Locate the cell with the specified text and output its [X, Y] center coordinate. 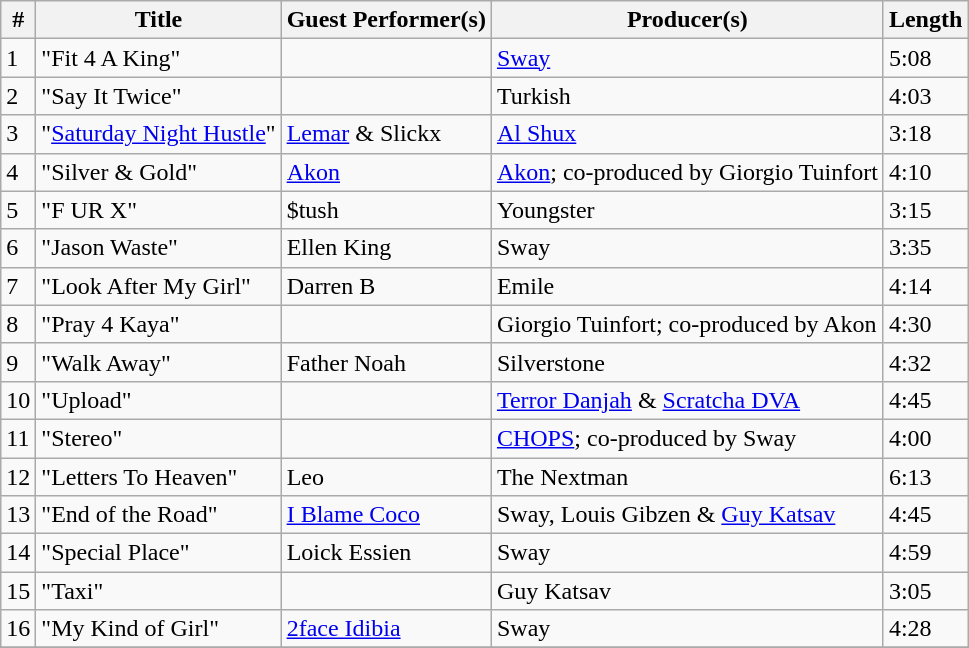
Guy Katsav [687, 591]
6 [18, 248]
16 [18, 629]
Producer(s) [687, 20]
6:13 [925, 477]
"Special Place" [158, 553]
"Look After My Girl" [158, 286]
4:10 [925, 172]
3 [18, 134]
4:03 [925, 96]
Title [158, 20]
Sway, Louis Gibzen & Guy Katsav [687, 515]
8 [18, 324]
"Jason Waste" [158, 248]
12 [18, 477]
Akon [386, 172]
15 [18, 591]
Lemar & Slickx [386, 134]
"Upload" [158, 400]
"End of the Road" [158, 515]
10 [18, 400]
Youngster [687, 210]
9 [18, 362]
4:30 [925, 324]
3:15 [925, 210]
"Silver & Gold" [158, 172]
"Taxi" [158, 591]
Silverstone [687, 362]
"Fit 4 A King" [158, 58]
# [18, 20]
11 [18, 438]
"Walk Away" [158, 362]
"Stereo" [158, 438]
Ellen King [386, 248]
"Pray 4 Kaya" [158, 324]
4:32 [925, 362]
7 [18, 286]
5 [18, 210]
Length [925, 20]
14 [18, 553]
4:00 [925, 438]
CHOPS; co-produced by Sway [687, 438]
1 [18, 58]
4 [18, 172]
"My Kind of Girl" [158, 629]
"F UR X" [158, 210]
3:18 [925, 134]
4:28 [925, 629]
2 [18, 96]
2face Idibia [386, 629]
Leo [386, 477]
4:14 [925, 286]
Emile [687, 286]
Al Shux [687, 134]
The Nextman [687, 477]
4:59 [925, 553]
Loick Essien [386, 553]
I Blame Coco [386, 515]
Guest Performer(s) [386, 20]
"Saturday Night Hustle" [158, 134]
Father Noah [386, 362]
Turkish [687, 96]
13 [18, 515]
Akon; co-produced by Giorgio Tuinfort [687, 172]
3:05 [925, 591]
Darren B [386, 286]
5:08 [925, 58]
Giorgio Tuinfort; co-produced by Akon [687, 324]
Terror Danjah & Scratcha DVA [687, 400]
$tush [386, 210]
3:35 [925, 248]
"Say It Twice" [158, 96]
"Letters To Heaven" [158, 477]
